Provide the (X, Y) coordinate of the cell's center where the given text is located.  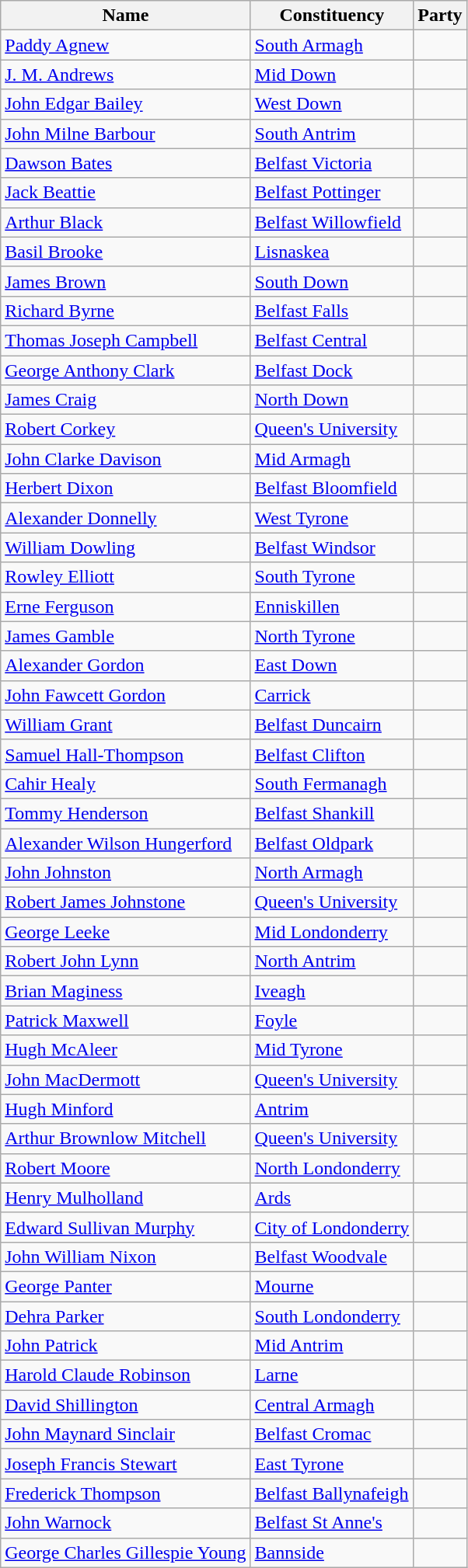
Cahir Healy (126, 784)
North Tyrone (332, 636)
Henry Mulholland (126, 1198)
John Milne Barbour (126, 134)
North Londonderry (332, 1168)
George Leeke (126, 932)
Hugh Minford (126, 1109)
Robert Corkey (126, 429)
Alexander Donnelly (126, 518)
Robert John Lynn (126, 961)
Edward Sullivan Murphy (126, 1227)
North Antrim (332, 961)
Herbert Dixon (126, 488)
South Down (332, 281)
West Down (332, 104)
George Charles Gillespie Young (126, 1552)
Belfast Oldpark (332, 843)
Mourne (332, 1286)
South Londonderry (332, 1316)
Belfast Central (332, 340)
Foyle (332, 1020)
David Shillington (126, 1405)
Paddy Agnew (126, 45)
Erne Ferguson (126, 607)
Ards (332, 1198)
Constituency (332, 16)
Alexander Gordon (126, 666)
J. M. Andrews (126, 75)
John Johnston (126, 873)
Larne (332, 1375)
Patrick Maxwell (126, 1020)
Belfast St Anne's (332, 1523)
Robert Moore (126, 1168)
William Dowling (126, 548)
Bannside (332, 1552)
James Craig (126, 400)
Lisnaskea (332, 252)
William Grant (126, 725)
South Tyrone (332, 577)
George Panter (126, 1286)
John MacDermott (126, 1080)
South Fermanagh (332, 784)
John Patrick (126, 1346)
Belfast Clifton (332, 754)
Alexander Wilson Hungerford (126, 843)
Mid Down (332, 75)
Rowley Elliott (126, 577)
Tommy Henderson (126, 813)
John Clarke Davison (126, 459)
Belfast Cromac (332, 1434)
Robert James Johnstone (126, 902)
Thomas Joseph Campbell (126, 340)
Mid Londonderry (332, 932)
Belfast Windsor (332, 548)
Belfast Ballynafeigh (332, 1493)
North Armagh (332, 873)
Mid Antrim (332, 1346)
James Brown (126, 281)
East Down (332, 666)
Joseph Francis Stewart (126, 1464)
Belfast Shankill (332, 813)
Belfast Victoria (332, 163)
Antrim (332, 1109)
West Tyrone (332, 518)
Party (440, 16)
Mid Tyrone (332, 1050)
Hugh McAleer (126, 1050)
John Edgar Bailey (126, 104)
Belfast Duncairn (332, 725)
Iveagh (332, 991)
Belfast Bloomfield (332, 488)
Enniskillen (332, 607)
John Warnock (126, 1523)
Arthur Brownlow Mitchell (126, 1139)
East Tyrone (332, 1464)
Mid Armagh (332, 459)
Carrick (332, 695)
Belfast Woodvale (332, 1257)
Belfast Pottinger (332, 193)
Dawson Bates (126, 163)
South Armagh (332, 45)
Arthur Black (126, 222)
Belfast Willowfield (332, 222)
Central Armagh (332, 1405)
City of Londonderry (332, 1227)
North Down (332, 400)
John Maynard Sinclair (126, 1434)
George Anthony Clark (126, 370)
Name (126, 16)
Belfast Dock (332, 370)
Dehra Parker (126, 1316)
Brian Maginess (126, 991)
Belfast Falls (332, 311)
James Gamble (126, 636)
Richard Byrne (126, 311)
Jack Beattie (126, 193)
Basil Brooke (126, 252)
John Fawcett Gordon (126, 695)
Samuel Hall-Thompson (126, 754)
Harold Claude Robinson (126, 1375)
John William Nixon (126, 1257)
South Antrim (332, 134)
Frederick Thompson (126, 1493)
